Scan for the cell matching the given text and deliver its [X, Y] coordinate at center. 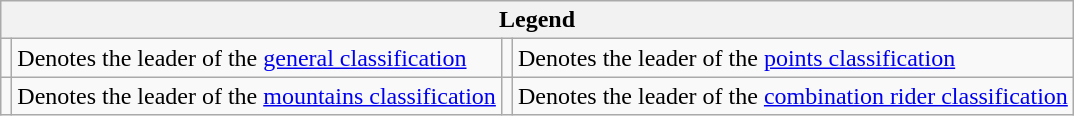
Denotes the leader of the combination rider classification [792, 96]
Denotes the leader of the points classification [792, 58]
Denotes the leader of the general classification [257, 58]
Denotes the leader of the mountains classification [257, 96]
Legend [538, 20]
